Return the (x, y) coordinate for the center point of the cell that contains the specified text.  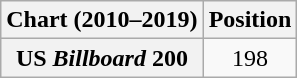
Chart (2010–2019) (102, 20)
198 (250, 58)
US Billboard 200 (102, 58)
Position (250, 20)
